Locate the cell with the specified text and output its [X, Y] center coordinate. 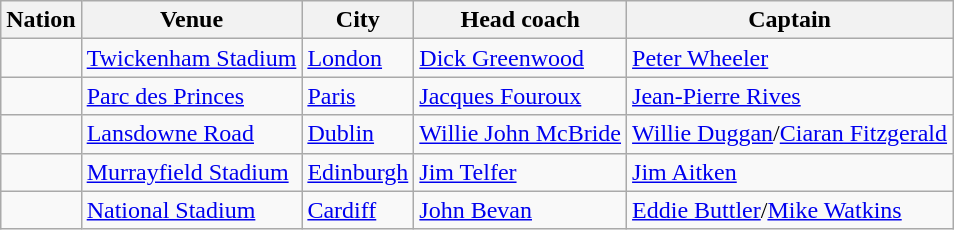
Jean-Pierre Rives [790, 96]
Willie John McBride [520, 134]
Lansdowne Road [192, 134]
Jim Telfer [520, 172]
Parc des Princes [192, 96]
Captain [790, 20]
London [358, 58]
Jacques Fouroux [520, 96]
John Bevan [520, 210]
Peter Wheeler [790, 58]
Venue [192, 20]
Cardiff [358, 210]
Twickenham Stadium [192, 58]
Nation [41, 20]
Murrayfield Stadium [192, 172]
Jim Aitken [790, 172]
Head coach [520, 20]
Eddie Buttler/Mike Watkins [790, 210]
Edinburgh [358, 172]
City [358, 20]
Dublin [358, 134]
National Stadium [192, 210]
Willie Duggan/Ciaran Fitzgerald [790, 134]
Paris [358, 96]
Dick Greenwood [520, 58]
